Determine the [X, Y] coordinate at the center of the cell enclosing the given text.  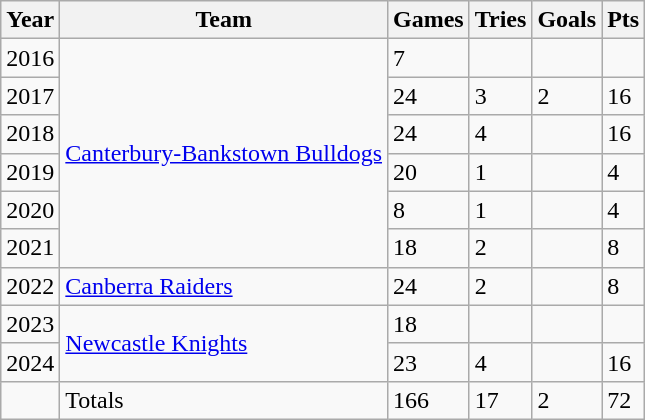
7 [429, 58]
Totals [224, 400]
Canterbury-Bankstown Bulldogs [224, 153]
Tries [500, 20]
2024 [30, 362]
Games [429, 20]
Year [30, 20]
2018 [30, 134]
17 [500, 400]
2020 [30, 210]
3 [500, 96]
2022 [30, 286]
Goals [567, 20]
Pts [624, 20]
20 [429, 172]
72 [624, 400]
Canberra Raiders [224, 286]
2019 [30, 172]
23 [429, 362]
2021 [30, 248]
2017 [30, 96]
2023 [30, 324]
Team [224, 20]
Newcastle Knights [224, 343]
2016 [30, 58]
166 [429, 400]
